Identify which cell holds the provided text, then report its [x, y] central coordinate. 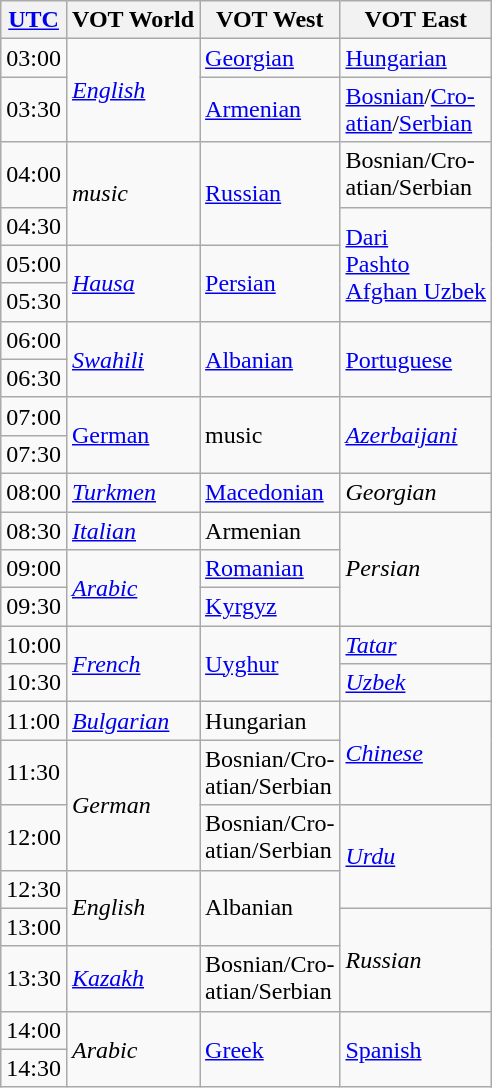
Bulgarian [132, 721]
06:00 [34, 340]
12:00 [34, 838]
Greek [270, 1049]
05:30 [34, 302]
03:30 [34, 110]
Tatar [416, 645]
French [132, 664]
09:30 [34, 607]
VOT West [270, 20]
Macedonian [270, 492]
DariPashtoAfghan Uzbek [416, 264]
VOT World [132, 20]
Turkmen [132, 492]
Spanish [416, 1049]
VOT East [416, 20]
06:30 [34, 378]
11:30 [34, 772]
12:30 [34, 889]
04:30 [34, 226]
Azerbaijani [416, 435]
07:00 [34, 416]
10:30 [34, 683]
Chinese [416, 754]
UTC [34, 20]
Italian [132, 531]
Urdu [416, 856]
08:00 [34, 492]
10:00 [34, 645]
13:30 [34, 978]
Uyghur [270, 664]
11:00 [34, 721]
Kazakh [132, 978]
07:30 [34, 454]
08:30 [34, 531]
03:00 [34, 58]
14:00 [34, 1030]
04:00 [34, 174]
Romanian [270, 569]
13:00 [34, 927]
05:00 [34, 264]
09:00 [34, 569]
Hausa [132, 283]
Portuguese [416, 359]
Kyrgyz [270, 607]
Swahili [132, 359]
14:30 [34, 1068]
Uzbek [416, 683]
